Extract the (x, y) coordinate from the center of the cell holding the provided text.  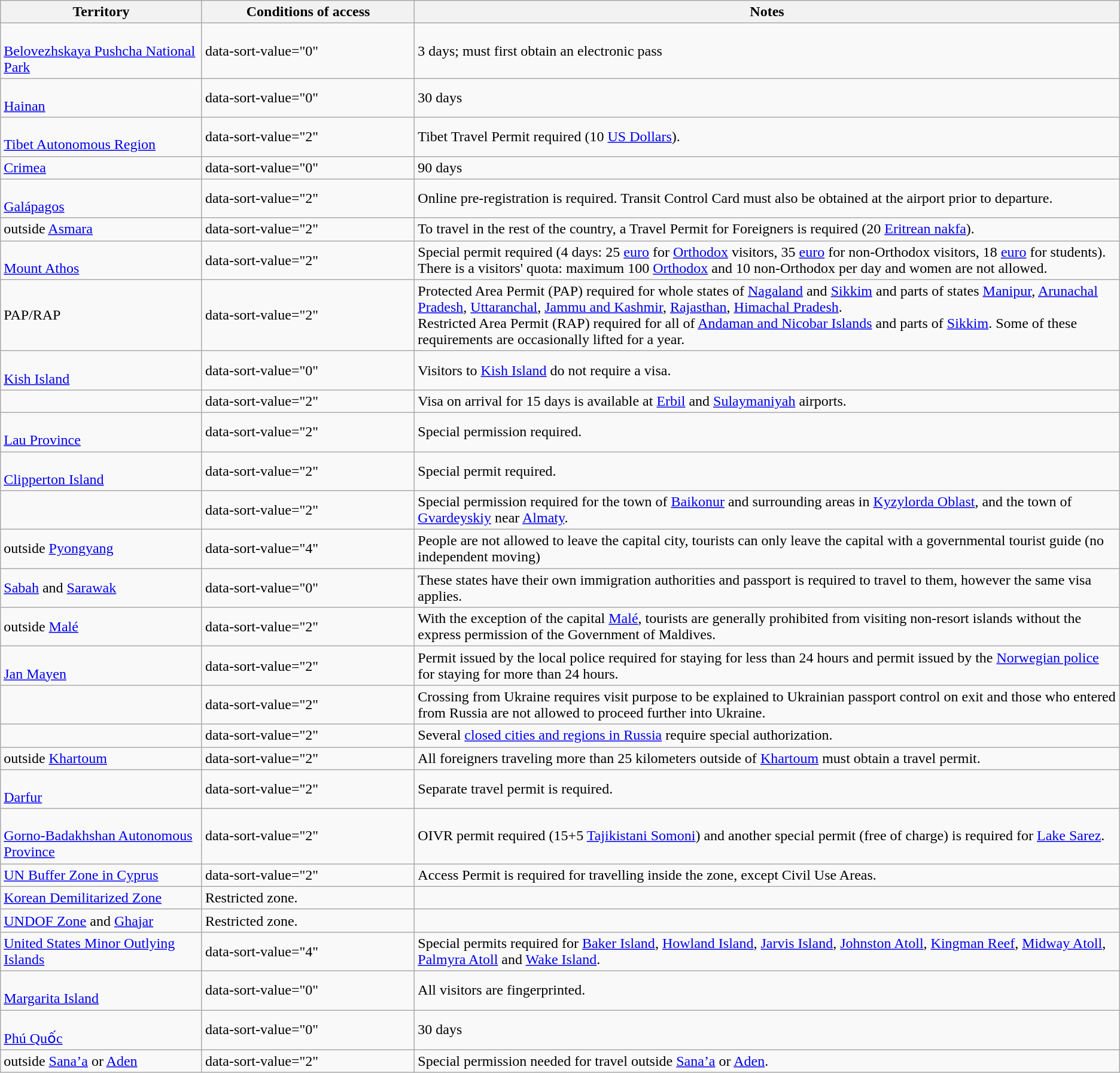
outside Pyongyang (102, 549)
UNDOF Zone and Ghajar (102, 920)
Crimea (102, 168)
All foreigners traveling more than 25 kilometers outside of Khartoum must obtain a travel permit. (767, 758)
90 days (767, 168)
Conditions of access (308, 12)
Special permits required for Baker Island, Howland Island, Jarvis Island, Johnston Atoll, Kingman Reef, Midway Atoll, Palmyra Atoll and Wake Island. (767, 952)
outside Sana’a or Aden (102, 1061)
Korean Demilitarized Zone (102, 898)
Access Permit is required for travelling inside the zone, except Civil Use Areas. (767, 875)
Online pre-registration is required. Transit Control Card must also be obtained at the airport prior to departure. (767, 199)
United States Minor Outlying Islands (102, 952)
Special permission needed for travel outside Sana’a or Aden. (767, 1061)
outside Khartoum (102, 758)
Several closed cities and regions in Russia require special authorization. (767, 735)
UN Buffer Zone in Cyprus (102, 875)
PAP/RAP (102, 315)
Visitors to Kish Island do not require a visa. (767, 370)
outside Malé (102, 627)
Margarita Island (102, 990)
Sabah and Sarawak (102, 588)
Tibet Travel Permit required (10 US Dollars). (767, 136)
Clipperton Island (102, 470)
Tibet Autonomous Region (102, 136)
Lau Province (102, 432)
Phú Quốc (102, 1031)
Darfur (102, 789)
Territory (102, 12)
All visitors are fingerprinted. (767, 990)
These states have their own immigration authorities and passport is required to travel to them, however the same visa applies. (767, 588)
Special permission required. (767, 432)
Mount Athos (102, 260)
Hainan (102, 98)
Jan Mayen (102, 665)
People are not allowed to leave the capital city, tourists can only leave the capital with a governmental tourist guide (no independent moving) (767, 549)
Separate travel permit is required. (767, 789)
Galápagos (102, 199)
3 days; must first obtain an electronic pass (767, 51)
Gorno-Badakhshan Autonomous Province (102, 836)
Notes (767, 12)
Belovezhskaya Pushcha National Park (102, 51)
OIVR permit required (15+5 Tajikistani Somoni) and another special permit (free of charge) is required for Lake Sarez. (767, 836)
Special permit required. (767, 470)
Visa on arrival for 15 days is available at Erbil and Sulaymaniyah airports. (767, 401)
outside Asmara (102, 229)
Special permission required for the town of Baikonur and surrounding areas in Kyzylorda Oblast, and the town of Gvardeyskiy near Almaty. (767, 510)
To travel in the rest of the country, a Travel Permit for Foreigners is required (20 Eritrean nakfa). (767, 229)
Kish Island (102, 370)
